Extract the [X, Y] coordinate from the center of the cell holding the provided text.  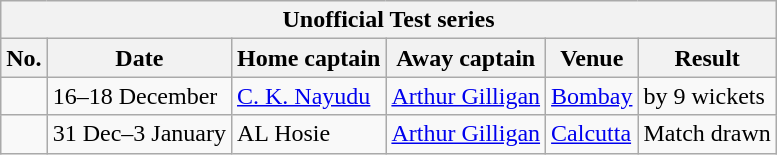
Date [139, 58]
Venue [592, 58]
Unofficial Test series [389, 20]
by 9 wickets [707, 96]
AL Hosie [308, 134]
31 Dec–3 January [139, 134]
Match drawn [707, 134]
Calcutta [592, 134]
Bombay [592, 96]
No. [24, 58]
C. K. Nayudu [308, 96]
Home captain [308, 58]
16–18 December [139, 96]
Result [707, 58]
Away captain [466, 58]
